Extract the [x, y] coordinate from the center of the cell holding the provided text.  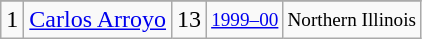
1 [12, 20]
Northern Illinois [352, 20]
13 [190, 20]
1999–00 [245, 20]
Carlos Arroyo [98, 20]
